Identify which cell holds the provided text, then report its (X, Y) central coordinate. 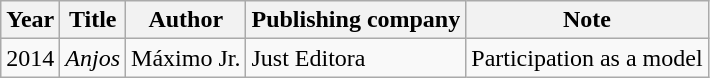
Anjos (93, 58)
Year (30, 20)
Note (587, 20)
Author (186, 20)
Title (93, 20)
2014 (30, 58)
Just Editora (356, 58)
Participation as a model (587, 58)
Publishing company (356, 20)
Máximo Jr. (186, 58)
